Determine the (X, Y) coordinate at the center of the cell enclosing the given text.  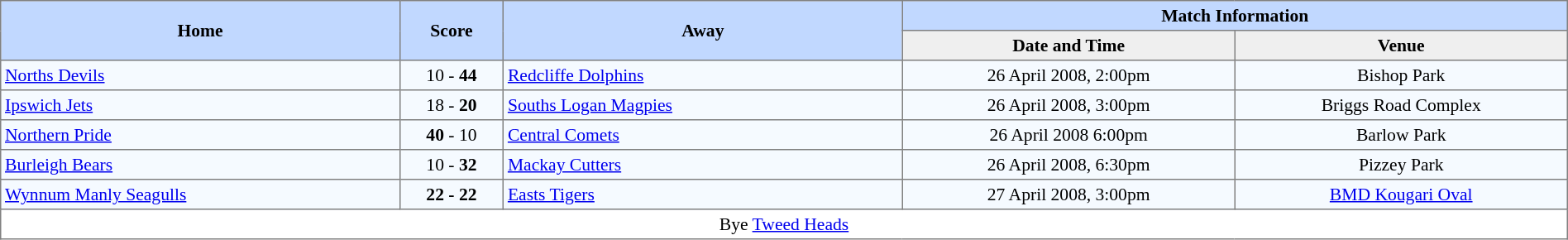
Norths Devils (200, 75)
Match Information (1235, 16)
26 April 2008, 2:00pm (1068, 75)
18 - 20 (452, 105)
Briggs Road Complex (1401, 105)
Bishop Park (1401, 75)
Souths Logan Magpies (703, 105)
26 April 2008, 6:30pm (1068, 165)
Bye Tweed Heads (784, 224)
Score (452, 31)
Central Comets (703, 135)
26 April 2008 6:00pm (1068, 135)
BMD Kougari Oval (1401, 194)
Ipswich Jets (200, 105)
22 - 22 (452, 194)
Away (703, 31)
Barlow Park (1401, 135)
Redcliffe Dolphins (703, 75)
Pizzey Park (1401, 165)
Burleigh Bears (200, 165)
Mackay Cutters (703, 165)
Wynnum Manly Seagulls (200, 194)
Venue (1401, 46)
Northern Pride (200, 135)
Date and Time (1068, 46)
Home (200, 31)
10 - 44 (452, 75)
26 April 2008, 3:00pm (1068, 105)
40 - 10 (452, 135)
10 - 32 (452, 165)
27 April 2008, 3:00pm (1068, 194)
Easts Tigers (703, 194)
